Determine the (X, Y) coordinate at the center of the cell enclosing the given text.  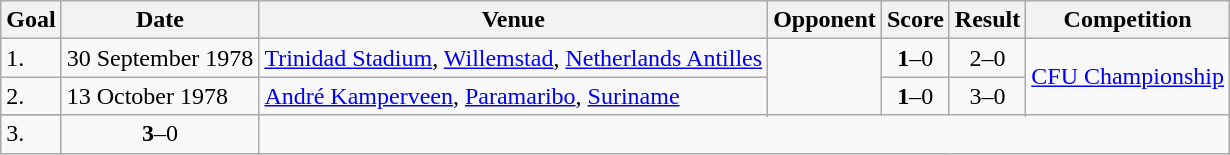
13 October 1978 (160, 96)
Competition (1128, 20)
Date (160, 20)
Score (915, 20)
Venue (514, 20)
Trinidad Stadium, Willemstad, Netherlands Antilles (514, 58)
2–0 (987, 58)
Result (987, 20)
André Kamperveen, Paramaribo, Suriname (514, 96)
Opponent (825, 20)
1. (31, 58)
CFU Championship (1128, 77)
3. (31, 134)
2. (31, 96)
30 September 1978 (160, 58)
Goal (31, 20)
